Capture the cell that displays the provided text and extract its (X, Y) central coordinate. 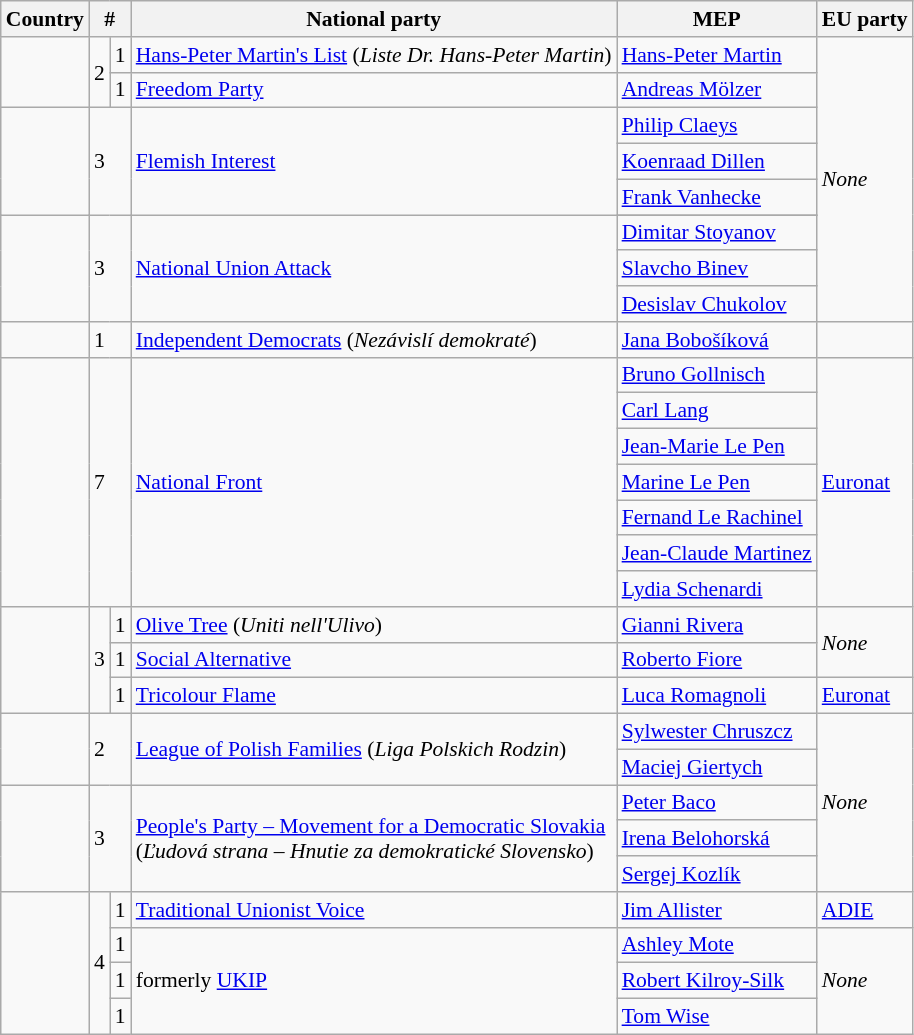
Philip Claeys (717, 126)
Jim Allister (717, 910)
Roberto Fiore (717, 660)
Jana Bobošíková (717, 340)
Sergej Kozlík (717, 874)
Fernand Le Rachinel (717, 518)
# (110, 19)
Tricolour Flame (374, 696)
Slavcho Binev (717, 269)
Bruno Gollnisch (717, 375)
Dimitar Stoyanov (717, 233)
Maciej Giertych (717, 767)
Gianni Rivera (717, 625)
Traditional Unionist Voice (374, 910)
ADIE (865, 910)
Tom Wise (717, 1017)
Robert Kilroy-Silk (717, 981)
Olive Tree (Uniti nell'Ulivo) (374, 625)
Marine Le Pen (717, 482)
Ashley Mote (717, 945)
7 (110, 482)
Jean-Claude Martinez (717, 554)
National party (374, 19)
Andreas Mölzer (717, 90)
Koenraad Dillen (717, 162)
Freedom Party (374, 90)
Luca Romagnoli (717, 696)
Carl Lang (717, 411)
League of Polish Families (Liga Polskich Rodzin) (374, 750)
Social Alternative (374, 660)
EU party (865, 19)
National Union Attack (374, 268)
Irena Belohorská (717, 839)
formerly UKIP (374, 980)
MEP (717, 19)
Jean-Marie Le Pen (717, 447)
People's Party – Movement for a Democratic Slovakia(Ľudová strana – Hnutie za demokratické Slovensko) (374, 838)
Hans-Peter Martin's List (Liste Dr. Hans-Peter Martin) (374, 55)
Flemish Interest (374, 162)
Sylwester Chruszcz (717, 732)
Independent Democrats (Nezávislí demokraté) (374, 340)
Desislav Chukolov (717, 304)
Frank Vanhecke (717, 197)
National Front (374, 482)
Lydia Schenardi (717, 589)
Hans-Peter Martin (717, 55)
4 (100, 963)
Peter Baco (717, 803)
Country (45, 19)
